Identify which cell holds the provided text, then report its [X, Y] central coordinate. 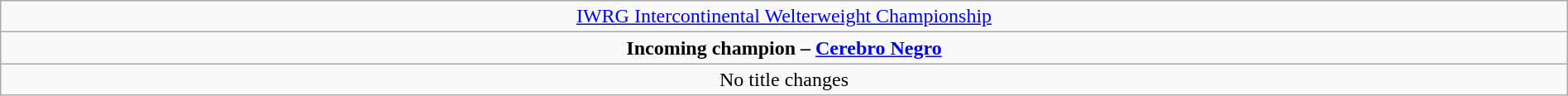
Incoming champion – Cerebro Negro [784, 48]
No title changes [784, 79]
IWRG Intercontinental Welterweight Championship [784, 17]
